Extract the [x, y] coordinate from the center of the cell holding the provided text.  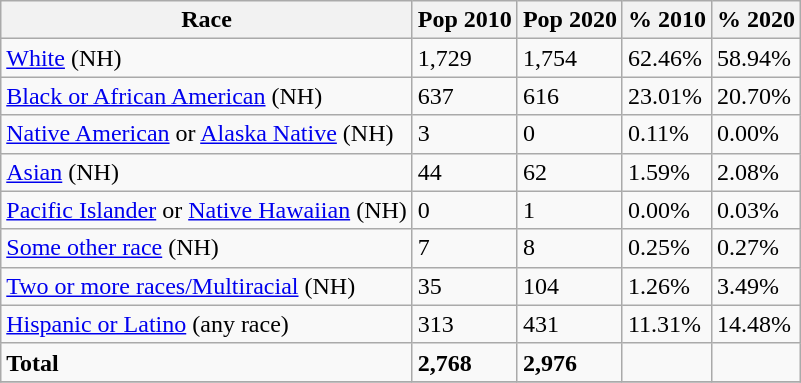
0.11% [666, 134]
431 [570, 324]
58.94% [756, 58]
62 [570, 172]
1,754 [570, 58]
Hispanic or Latino (any race) [207, 324]
2,768 [464, 362]
0.27% [756, 248]
Pop 2010 [464, 20]
Some other race (NH) [207, 248]
8 [570, 248]
2.08% [756, 172]
3 [464, 134]
% 2010 [666, 20]
Pacific Islander or Native Hawaiian (NH) [207, 210]
Native American or Alaska Native (NH) [207, 134]
Black or African American (NH) [207, 96]
1.26% [666, 286]
1.59% [666, 172]
Pop 2020 [570, 20]
2,976 [570, 362]
637 [464, 96]
0.25% [666, 248]
11.31% [666, 324]
Race [207, 20]
White (NH) [207, 58]
3.49% [756, 286]
104 [570, 286]
1,729 [464, 58]
313 [464, 324]
23.01% [666, 96]
Asian (NH) [207, 172]
0.03% [756, 210]
44 [464, 172]
20.70% [756, 96]
14.48% [756, 324]
% 2020 [756, 20]
616 [570, 96]
Total [207, 362]
Two or more races/Multiracial (NH) [207, 286]
62.46% [666, 58]
7 [464, 248]
1 [570, 210]
35 [464, 286]
